Return the [X, Y] coordinate for the center point of the cell that contains the specified text.  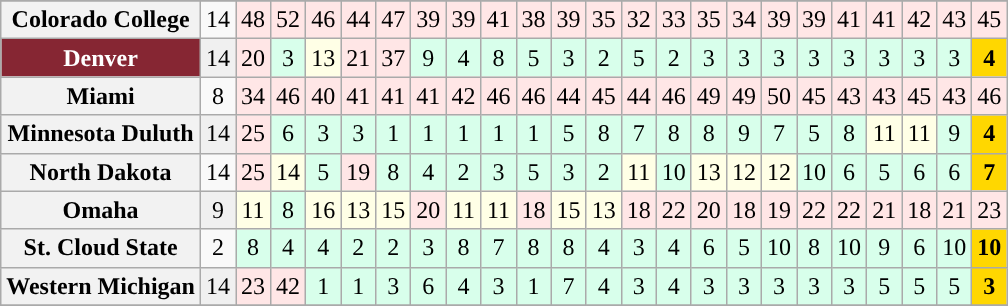
47 [394, 20]
40 [324, 96]
Minnesota Duluth [101, 134]
48 [254, 20]
37 [394, 58]
32 [638, 20]
Denver [101, 58]
Miami [101, 96]
50 [778, 96]
38 [534, 20]
Western Michigan [101, 286]
33 [674, 20]
52 [288, 20]
16 [324, 210]
Colorado College [101, 20]
Omaha [101, 210]
St. Cloud State [101, 248]
North Dakota [101, 172]
